Locate the cell with the specified text and output its [X, Y] center coordinate. 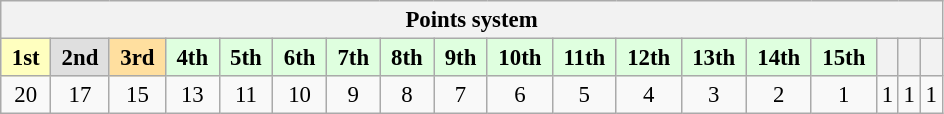
7th [353, 58]
4 [648, 95]
14th [778, 58]
7 [461, 95]
11th [584, 58]
13 [192, 95]
9th [461, 58]
Points system [472, 20]
8 [407, 95]
10th [520, 58]
11 [246, 95]
15th [844, 58]
3 [714, 95]
9 [353, 95]
8th [407, 58]
12th [648, 58]
5 [584, 95]
1st [26, 58]
2nd [80, 58]
15 [137, 95]
20 [26, 95]
13th [714, 58]
2 [778, 95]
5th [246, 58]
4th [192, 58]
6th [300, 58]
17 [80, 95]
6 [520, 95]
3rd [137, 58]
10 [300, 95]
